Return the (X, Y) coordinate for the center point of the cell that contains the specified text.  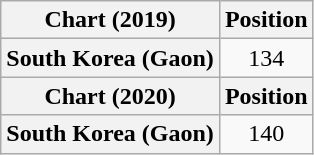
Chart (2020) (110, 96)
134 (266, 58)
140 (266, 134)
Chart (2019) (110, 20)
